Extract the (X, Y) coordinate from the center of the cell holding the provided text.  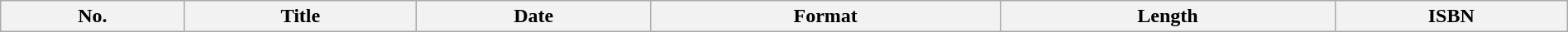
Format (825, 16)
Title (301, 16)
No. (93, 16)
Date (534, 16)
Length (1168, 16)
ISBN (1451, 16)
